Search for the cell housing the specified text and yield its (X, Y) center coordinate. 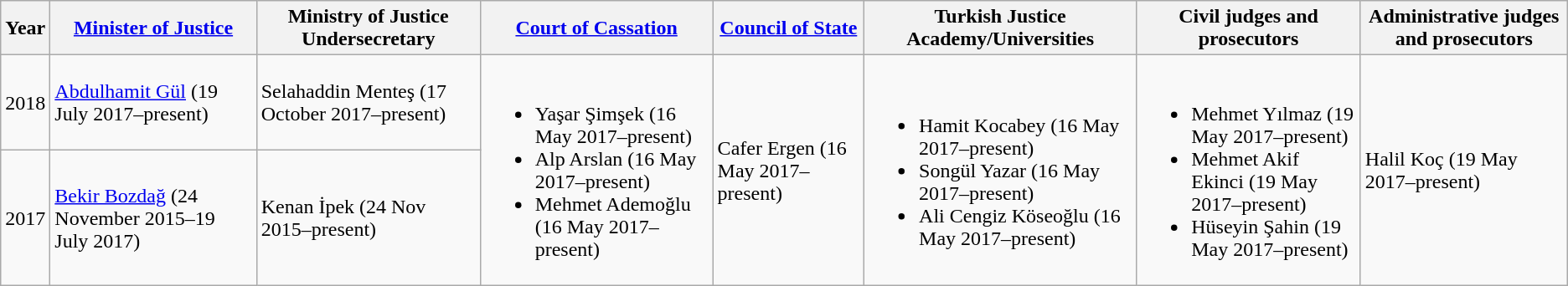
Yaşar Şimşek (16 May 2017–present)Alp Arslan (16 May 2017–present)Mehmet Ademoğlu (16 May 2017–present) (596, 171)
Mehmet Yılmaz (19 May 2017–present)Mehmet Akif Ekinci (19 May 2017–present)Hüseyin Şahin (19 May 2017–present) (1249, 171)
Civil judges and prosecutors (1249, 28)
Court of Cassation (596, 28)
Cafer Ergen (16 May 2017–present) (788, 171)
Minister of Justice (153, 28)
Abdulhamit Gül (19 July 2017–present) (153, 103)
Hamit Kocabey (16 May 2017–present)Songül Yazar (16 May 2017–present)Ali Cengiz Köseoğlu (16 May 2017–present) (1000, 171)
Kenan İpek (24 Nov 2015–present) (369, 217)
Selahaddin Menteş (17 October 2017–present) (369, 103)
Ministry of Justice Undersecretary (369, 28)
Halil Koç (19 May 2017–present) (1464, 171)
2017 (25, 217)
Council of State (788, 28)
Turkish Justice Academy/Universities (1000, 28)
Year (25, 28)
Bekir Bozdağ (24 November 2015–19 July 2017) (153, 217)
2018 (25, 103)
Administrative judges and prosecutors (1464, 28)
